Find where the given text appears and provide that cell's center as (X, Y) coordinate. 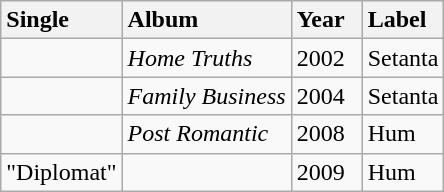
Family Business (206, 96)
Single (62, 20)
2008 (326, 134)
2002 (326, 58)
Home Truths (206, 58)
"Diplomat" (62, 172)
Year (326, 20)
Album (206, 20)
2009 (326, 172)
2004 (326, 96)
Label (403, 20)
Post Romantic (206, 134)
